Find where the given text appears and provide that cell's center as (X, Y) coordinate. 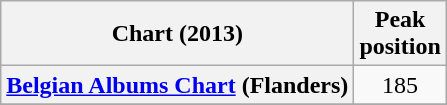
Belgian Albums Chart (Flanders) (178, 85)
Chart (2013) (178, 34)
Peakposition (400, 34)
185 (400, 85)
